Search for the cell housing the specified text and yield its (x, y) center coordinate. 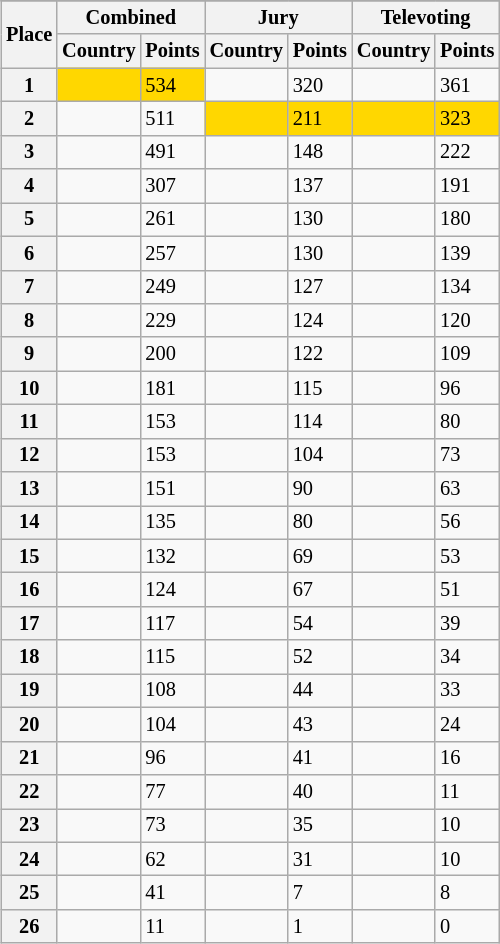
Jury (278, 18)
320 (320, 85)
180 (467, 220)
151 (172, 489)
249 (172, 287)
17 (29, 624)
25 (29, 893)
31 (320, 859)
109 (467, 354)
257 (172, 253)
23 (29, 825)
39 (467, 624)
21 (29, 758)
361 (467, 85)
307 (172, 186)
77 (172, 792)
127 (320, 287)
67 (320, 590)
511 (172, 119)
15 (29, 556)
33 (467, 691)
2 (29, 119)
Televoting (426, 18)
5 (29, 220)
62 (172, 859)
117 (172, 624)
12 (29, 455)
261 (172, 220)
534 (172, 85)
323 (467, 119)
34 (467, 657)
120 (467, 321)
191 (467, 186)
20 (29, 725)
108 (172, 691)
13 (29, 489)
132 (172, 556)
Place (29, 34)
69 (320, 556)
14 (29, 523)
35 (320, 825)
181 (172, 388)
135 (172, 523)
63 (467, 489)
19 (29, 691)
137 (320, 186)
44 (320, 691)
54 (320, 624)
56 (467, 523)
Combined (130, 18)
148 (320, 152)
9 (29, 354)
3 (29, 152)
491 (172, 152)
211 (320, 119)
26 (29, 926)
52 (320, 657)
114 (320, 422)
22 (29, 792)
18 (29, 657)
122 (320, 354)
139 (467, 253)
4 (29, 186)
229 (172, 321)
53 (467, 556)
43 (320, 725)
51 (467, 590)
222 (467, 152)
0 (467, 926)
200 (172, 354)
6 (29, 253)
90 (320, 489)
134 (467, 287)
40 (320, 792)
